Find where the given text appears and provide that cell's center as [x, y] coordinate. 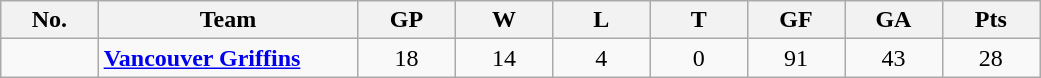
T [698, 20]
Pts [990, 20]
4 [602, 58]
Vancouver Griffins [228, 58]
GP [406, 20]
Team [228, 20]
0 [698, 58]
28 [990, 58]
W [504, 20]
GA [894, 20]
L [602, 20]
GF [796, 20]
18 [406, 58]
43 [894, 58]
No. [50, 20]
14 [504, 58]
91 [796, 58]
